Identify which cell holds the provided text, then report its (X, Y) central coordinate. 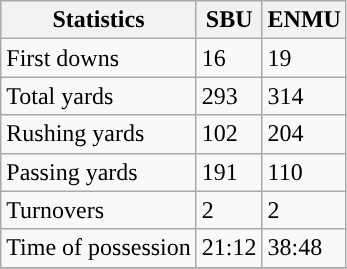
Passing yards (99, 172)
Rushing yards (99, 134)
Total yards (99, 96)
21:12 (229, 248)
Statistics (99, 20)
Time of possession (99, 248)
314 (304, 96)
102 (229, 134)
19 (304, 58)
ENMU (304, 20)
38:48 (304, 248)
293 (229, 96)
204 (304, 134)
Turnovers (99, 210)
16 (229, 58)
110 (304, 172)
SBU (229, 20)
191 (229, 172)
First downs (99, 58)
